Detect which cell encompasses the target text, then output its [x, y] center coordinate. 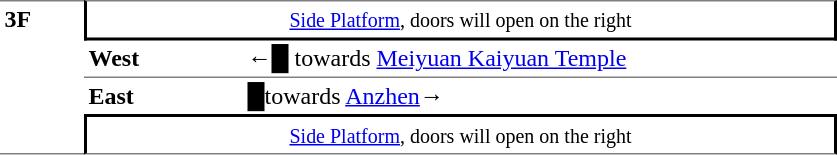
East [164, 96]
3F [42, 77]
West [164, 59]
←█ towards Meiyuan Kaiyuan Temple [540, 59]
█towards Anzhen→ [540, 96]
